Capture the cell that displays the provided text and extract its [x, y] central coordinate. 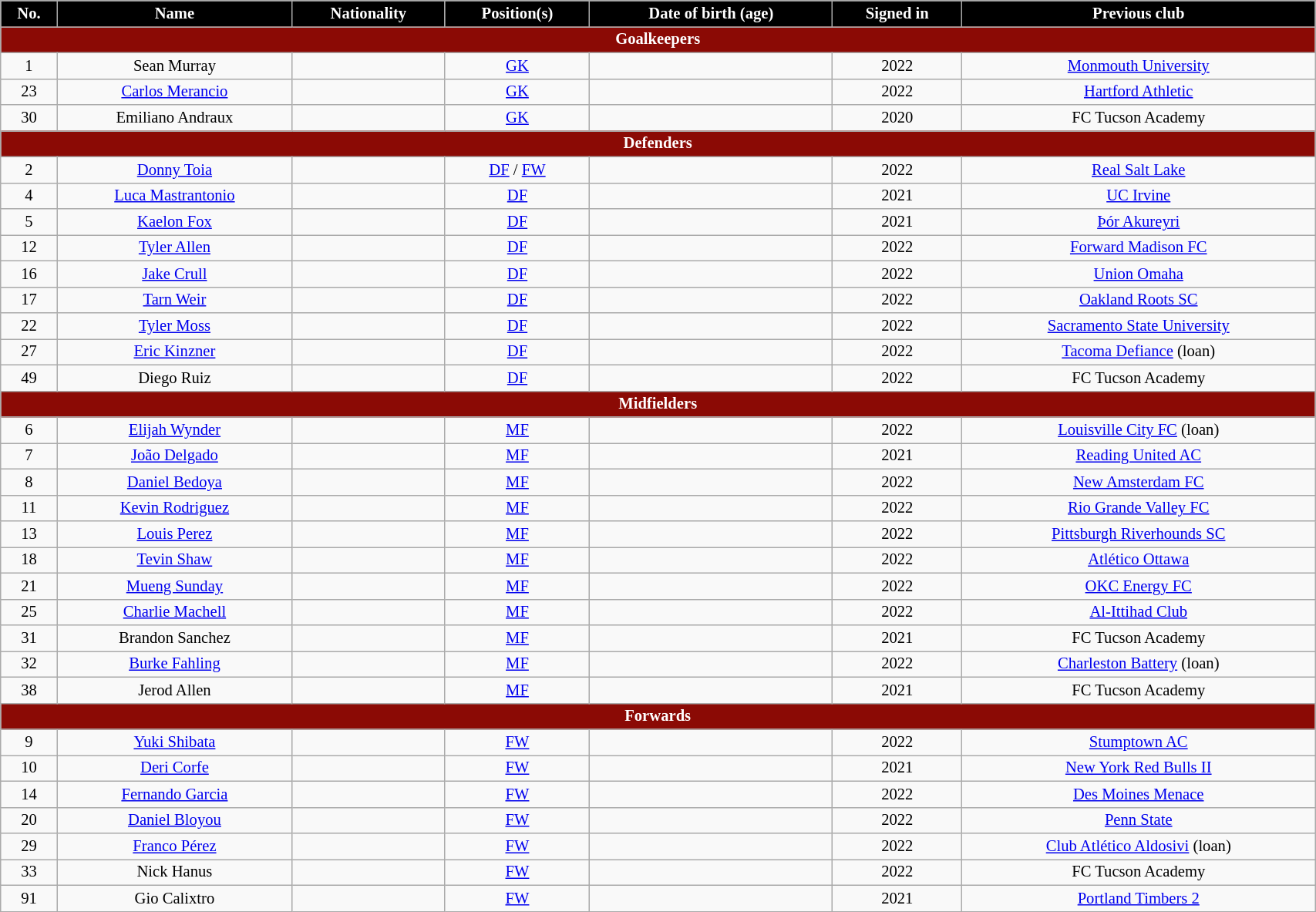
Kaelon Fox [174, 221]
Luca Mastrantonio [174, 196]
Penn State [1139, 820]
20 [29, 820]
Eric Kinzner [174, 352]
Club Atlético Aldosivi (loan) [1139, 846]
25 [29, 612]
Þór Akureyri [1139, 221]
Deri Corfe [174, 768]
Signed in [897, 13]
Date of birth (age) [711, 13]
23 [29, 92]
Goalkeepers [658, 39]
Midfielders [658, 404]
13 [29, 534]
Tyler Moss [174, 326]
Name [174, 13]
Jake Crull [174, 274]
31 [29, 638]
Kevin Rodriguez [174, 508]
Donny Toia [174, 170]
Atlético Ottawa [1139, 560]
49 [29, 378]
Mueng Sunday [174, 586]
Elijah Wynder [174, 429]
Stumptown AC [1139, 742]
Tevin Shaw [174, 560]
14 [29, 794]
16 [29, 274]
Position(s) [517, 13]
33 [29, 872]
Real Salt Lake [1139, 170]
Hartford Athletic [1139, 92]
22 [29, 326]
8 [29, 482]
Burke Fahling [174, 664]
Sacramento State University [1139, 326]
38 [29, 690]
Emiliano Andraux [174, 118]
Al-Ittihad Club [1139, 612]
Oakland Roots SC [1139, 300]
Reading United AC [1139, 456]
Forwards [658, 716]
OKC Energy FC [1139, 586]
Defenders [658, 143]
Gio Calixtro [174, 898]
30 [29, 118]
New York Red Bulls II [1139, 768]
Pittsburgh Riverhounds SC [1139, 534]
New Amsterdam FC [1139, 482]
18 [29, 560]
Jerod Allen [174, 690]
UC Irvine [1139, 196]
27 [29, 352]
Rio Grande Valley FC [1139, 508]
7 [29, 456]
Sean Murray [174, 66]
Franco Pérez [174, 846]
Nationality [369, 13]
Portland Timbers 2 [1139, 898]
Des Moines Menace [1139, 794]
Tyler Allen [174, 247]
32 [29, 664]
Brandon Sanchez [174, 638]
Nick Hanus [174, 872]
4 [29, 196]
Carlos Merancio [174, 92]
Diego Ruiz [174, 378]
1 [29, 66]
Daniel Bedoya [174, 482]
Forward Madison FC [1139, 247]
Monmouth University [1139, 66]
29 [29, 846]
6 [29, 429]
17 [29, 300]
Yuki Shibata [174, 742]
No. [29, 13]
Fernando Garcia [174, 794]
Union Omaha [1139, 274]
Tarn Weir [174, 300]
Previous club [1139, 13]
9 [29, 742]
Tacoma Defiance (loan) [1139, 352]
Louisville City FC (loan) [1139, 429]
2 [29, 170]
DF / FW [517, 170]
Charlie Machell [174, 612]
11 [29, 508]
Charleston Battery (loan) [1139, 664]
João Delgado [174, 456]
5 [29, 221]
Daniel Bloyou [174, 820]
91 [29, 898]
12 [29, 247]
10 [29, 768]
21 [29, 586]
Louis Perez [174, 534]
2020 [897, 118]
